Search for the cell housing the specified text and yield its (X, Y) center coordinate. 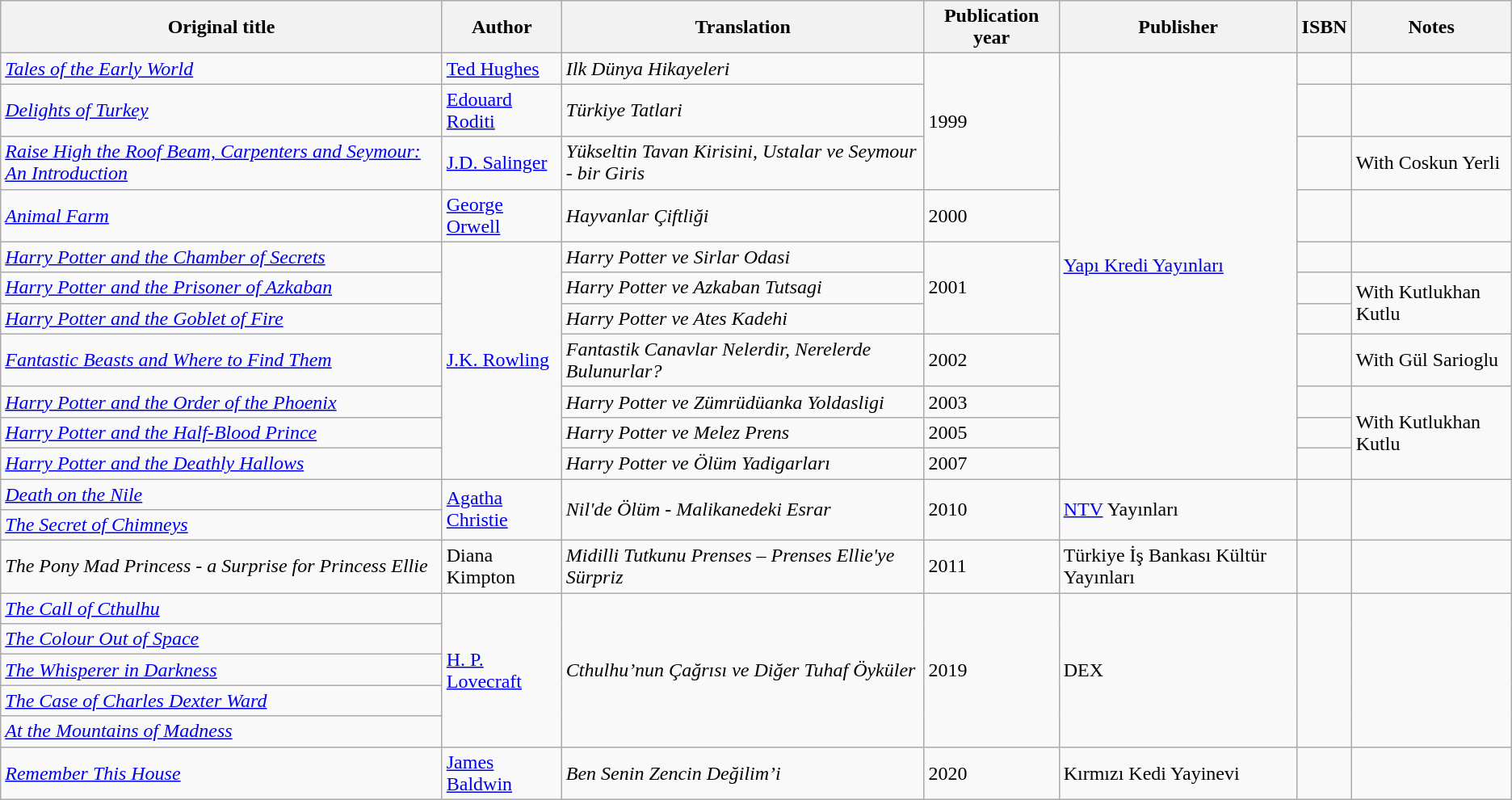
Harry Potter ve Ölüm Yadigarları (743, 463)
DEX (1178, 670)
Ben Senin Zencin Değilim’i (743, 773)
With Gül Sarioglu (1431, 360)
2010 (992, 509)
The Colour Out of Space (221, 639)
Author (502, 27)
Nil'de Ölüm - Malikanedeki Esrar (743, 509)
Harry Potter ve Azkaban Tutsagi (743, 288)
2020 (992, 773)
J.D. Salinger (502, 163)
Notes (1431, 27)
Türkiye İş Bankası Kültür Yayınları (1178, 567)
Harry Potter ve Melez Prens (743, 432)
H. P. Lovecraft (502, 670)
Midilli Tutkunu Prenses – Prenses Ellie'ye Sürpriz (743, 567)
Original title (221, 27)
Tales of the Early World (221, 69)
Diana Kimpton (502, 567)
Harry Potter ve Ates Kadehi (743, 318)
Kırmızı Kedi Yayinevi (1178, 773)
J.K. Rowling (502, 360)
Ilk Dünya Hikayeleri (743, 69)
Publisher (1178, 27)
Agatha Christie (502, 509)
1999 (992, 121)
Harry Potter and the Prisoner of Azkaban (221, 288)
James Baldwin (502, 773)
Death on the Nile (221, 494)
Cthulhu’nun Çağrısı ve Diğer Tuhaf Öyküler (743, 670)
2007 (992, 463)
Raise High the Roof Beam, Carpenters and Seymour: An Introduction (221, 163)
Hayvanlar Çiftliği (743, 215)
2001 (992, 288)
Harry Potter ve Sirlar Odasi (743, 257)
NTV Yayınları (1178, 509)
Publication year (992, 27)
Ted Hughes (502, 69)
Yapı Kredi Yayınları (1178, 267)
The Call of Cthulhu (221, 608)
Animal Farm (221, 215)
Harry Potter and the Deathly Hallows (221, 463)
Fantastic Beasts and Where to Find Them (221, 360)
At the Mountains of Madness (221, 731)
2000 (992, 215)
Translation (743, 27)
Harry Potter and the Chamber of Secrets (221, 257)
Harry Potter and the Half-Blood Prince (221, 432)
2005 (992, 432)
2019 (992, 670)
Delights of Turkey (221, 110)
With Coskun Yerli (1431, 163)
Harry Potter and the Order of the Phoenix (221, 402)
The Pony Mad Princess - a Surprise for Princess Ellie (221, 567)
Fantastik Canavlar Nelerdir, Nerelerde Bulunurlar? (743, 360)
The Case of Charles Dexter Ward (221, 701)
George Orwell (502, 215)
Edouard Roditi (502, 110)
The Secret of Chimneys (221, 525)
2002 (992, 360)
2003 (992, 402)
Remember This House (221, 773)
2011 (992, 567)
Harry Potter and the Goblet of Fire (221, 318)
ISBN (1325, 27)
The Whisperer in Darkness (221, 670)
Harry Potter ve Zümrüdüanka Yoldasligi (743, 402)
Yükseltin Tavan Kirisini, Ustalar ve Seymour - bir Giris (743, 163)
Türkiye Tatlari (743, 110)
